Search for the cell housing the specified text and yield its [X, Y] center coordinate. 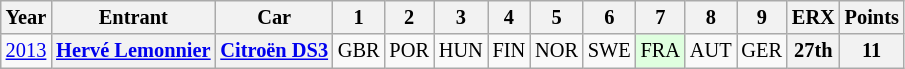
Car [274, 17]
SWE [610, 51]
Entrant [133, 17]
2013 [26, 51]
HUN [461, 51]
Points [872, 17]
3 [461, 17]
FRA [660, 51]
7 [660, 17]
GBR [359, 51]
1 [359, 17]
GER [762, 51]
8 [711, 17]
9 [762, 17]
11 [872, 51]
6 [610, 17]
27th [814, 51]
AUT [711, 51]
ERX [814, 17]
5 [556, 17]
4 [510, 17]
Year [26, 17]
Hervé Lemonnier [133, 51]
FIN [510, 51]
2 [408, 17]
NOR [556, 51]
POR [408, 51]
Citroën DS3 [274, 51]
